Find where the given text appears and provide that cell's center as (x, y) coordinate. 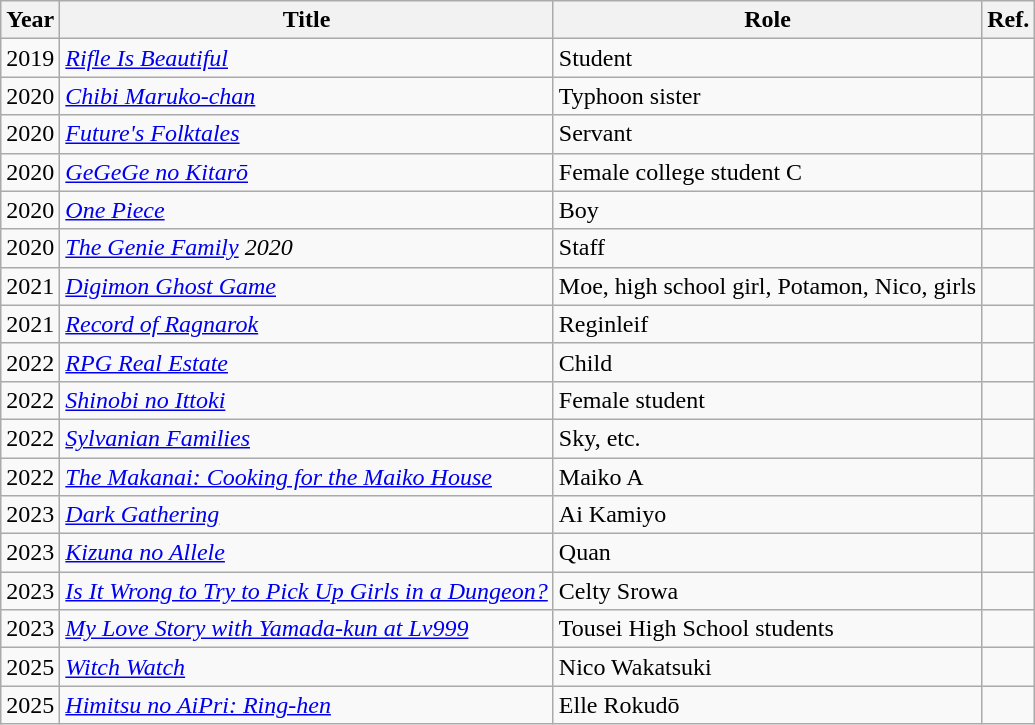
Elle Rokudō (767, 705)
Boy (767, 210)
My Love Story with Yamada-kun at Lv999 (307, 629)
GeGeGe no Kitarō (307, 172)
Reginleif (767, 324)
One Piece (307, 210)
Himitsu no AiPri: Ring-hen (307, 705)
Child (767, 362)
Tousei High School students (767, 629)
Is It Wrong to Try to Pick Up Girls in a Dungeon? (307, 591)
Ref. (1008, 20)
Sky, etc. (767, 438)
Dark Gathering (307, 515)
Role (767, 20)
Sylvanian Families (307, 438)
The Genie Family 2020 (307, 248)
Shinobi no Ittoki (307, 400)
Servant (767, 134)
Rifle Is Beautiful (307, 58)
Record of Ragnarok (307, 324)
Female college student C (767, 172)
Future's Folktales (307, 134)
Quan (767, 553)
Maiko A (767, 477)
2019 (30, 58)
Moe, high school girl, Potamon, Nico, girls (767, 286)
Nico Wakatsuki (767, 667)
Celty Srowa (767, 591)
Typhoon sister (767, 96)
Witch Watch (307, 667)
Female student (767, 400)
The Makanai: Cooking for the Maiko House (307, 477)
Ai Kamiyo (767, 515)
RPG Real Estate (307, 362)
Digimon Ghost Game (307, 286)
Title (307, 20)
Student (767, 58)
Year (30, 20)
Kizuna no Allele (307, 553)
Chibi Maruko-chan (307, 96)
Staff (767, 248)
